Scan for the cell matching the given text and deliver its [x, y] coordinate at center. 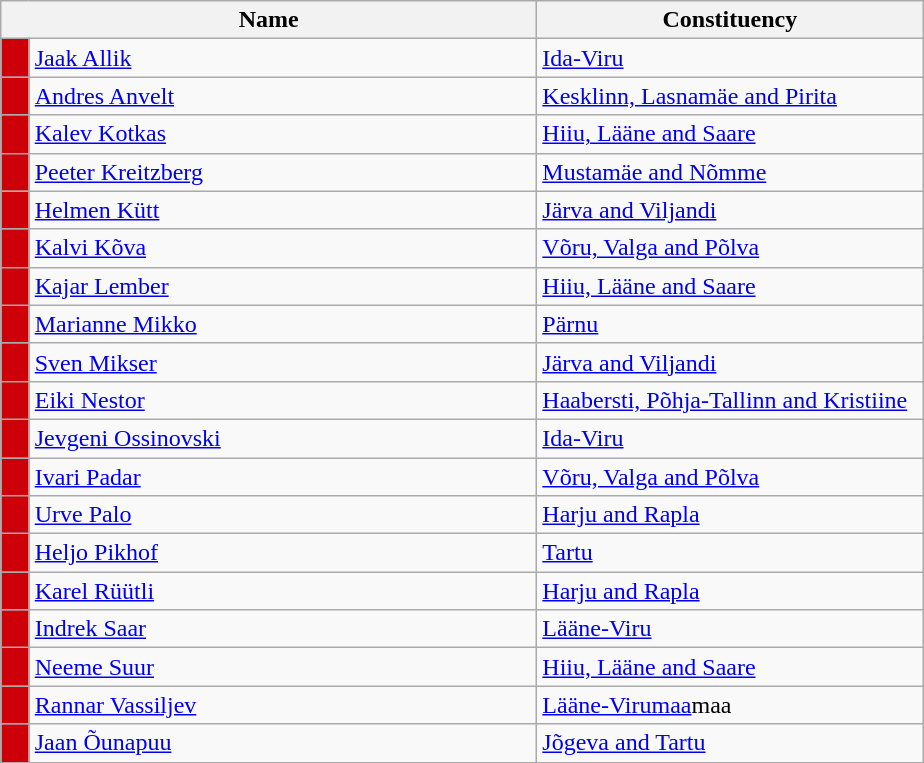
Heljo Pikhof [283, 553]
Indrek Saar [283, 629]
Ivari Padar [283, 477]
Helmen Kütt [283, 210]
Urve Palo [283, 515]
Eiki Nestor [283, 400]
Pärnu [730, 324]
Kalvi Kõva [283, 248]
Mustamäe and Nõmme [730, 172]
Tartu [730, 553]
Lääne-Virumaamaa [730, 705]
Marianne Mikko [283, 324]
Jõgeva and Tartu [730, 743]
Karel Rüütli [283, 591]
Lääne-Viru [730, 629]
Jaak Allik [283, 58]
Constituency [730, 20]
Haabersti, Põhja-Tallinn and Kristiine [730, 400]
Kalev Kotkas [283, 134]
Neeme Suur [283, 667]
Sven Mikser [283, 362]
Peeter Kreitzberg [283, 172]
Kesklinn, Lasnamäe and Pirita [730, 96]
Rannar Vassiljev [283, 705]
Jevgeni Ossinovski [283, 438]
Name [269, 20]
Kajar Lember [283, 286]
Jaan Õunapuu [283, 743]
Andres Anvelt [283, 96]
